Pinpoint the cell where the given text exists, returning its [X, Y] midpoint coordinate. 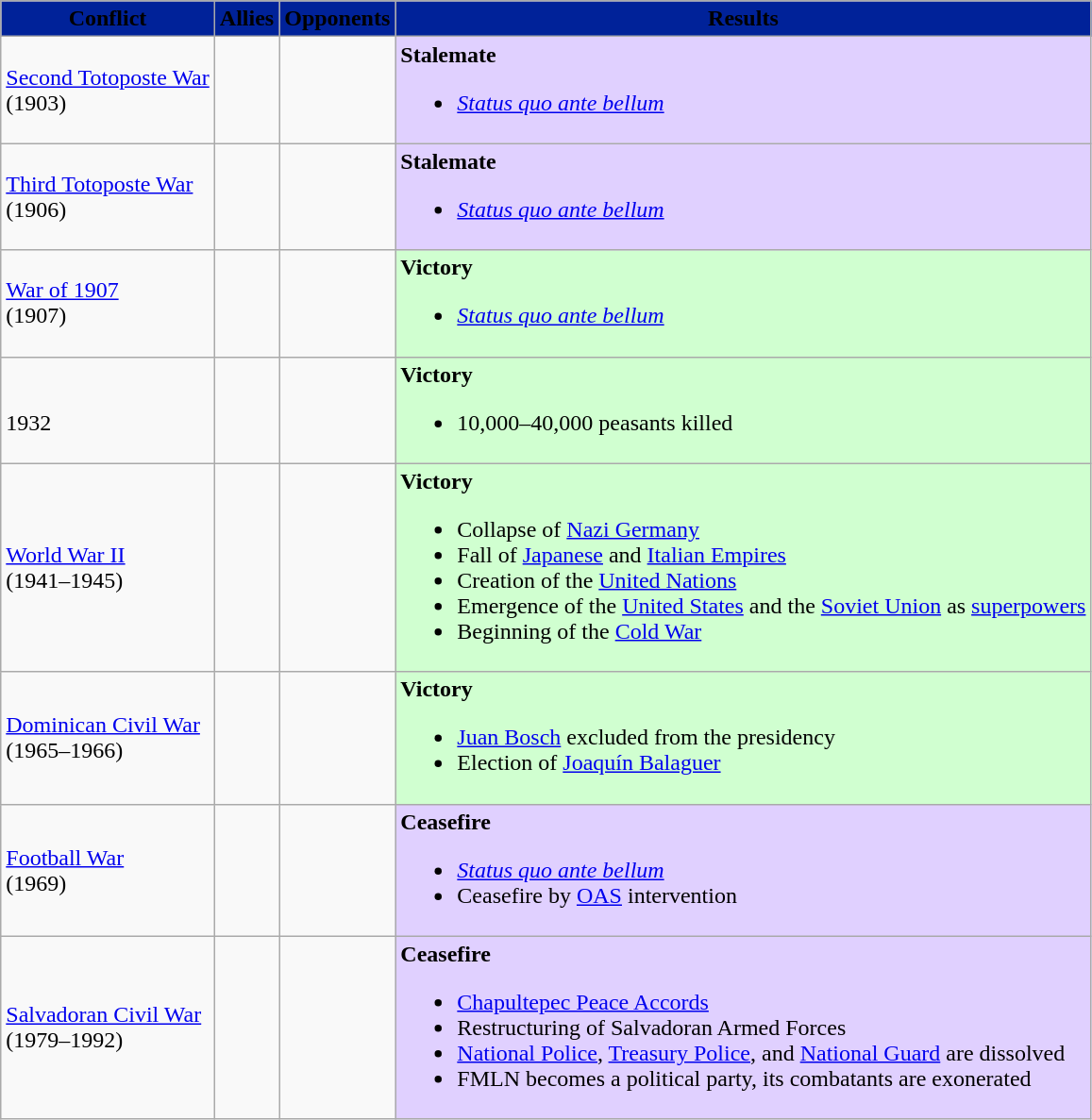
CeasefireStatus quo ante bellumCeasefire by OAS intervention [744, 870]
Victory10,000–40,000 peasants killed [744, 410]
1932 [108, 410]
Conflict [108, 19]
VictoryJuan Bosch excluded from the presidencyElection of Joaquín Balaguer [744, 738]
Second Totoposte War(1903) [108, 91]
Football War(1969) [108, 870]
Opponents [338, 19]
World War II(1941–1945) [108, 568]
Dominican Civil War(1965–1966) [108, 738]
Allies [246, 19]
Salvadoran Civil War(1979–1992) [108, 1028]
Results [744, 19]
War of 1907(1907) [108, 304]
VictoryStatus quo ante bellum [744, 304]
Third Totoposte War(1906) [108, 196]
